From the cell containing the given text, extract its center point as (X, Y) coordinate. 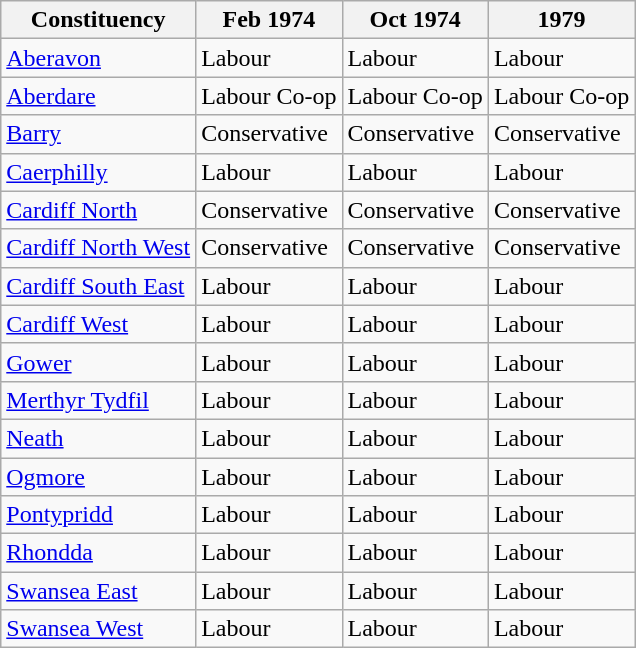
1979 (561, 20)
Pontypridd (98, 515)
Merthyr Tydfil (98, 400)
Cardiff West (98, 324)
Neath (98, 438)
Swansea East (98, 591)
Barry (98, 134)
Gower (98, 362)
Feb 1974 (269, 20)
Oct 1974 (415, 20)
Cardiff South East (98, 286)
Rhondda (98, 553)
Constituency (98, 20)
Swansea West (98, 629)
Caerphilly (98, 172)
Aberdare (98, 96)
Ogmore (98, 477)
Cardiff North West (98, 248)
Aberavon (98, 58)
Cardiff North (98, 210)
